Detect which cell encompasses the target text, then output its (X, Y) center coordinate. 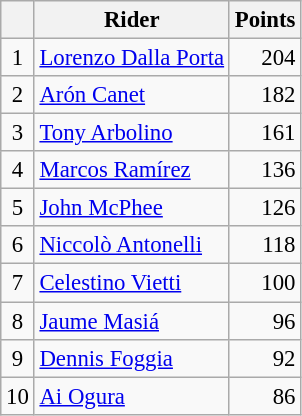
161 (264, 133)
Lorenzo Dalla Porta (132, 58)
6 (18, 245)
126 (264, 208)
Celestino Vietti (132, 283)
118 (264, 245)
96 (264, 321)
8 (18, 321)
Tony Arbolino (132, 133)
5 (18, 208)
Points (264, 20)
100 (264, 283)
John McPhee (132, 208)
92 (264, 358)
86 (264, 396)
136 (264, 170)
4 (18, 170)
9 (18, 358)
2 (18, 95)
Niccolò Antonelli (132, 245)
7 (18, 283)
204 (264, 58)
Ai Ogura (132, 396)
Marcos Ramírez (132, 170)
Jaume Masiá (132, 321)
182 (264, 95)
3 (18, 133)
Dennis Foggia (132, 358)
Rider (132, 20)
10 (18, 396)
1 (18, 58)
Arón Canet (132, 95)
